Output the (X, Y) coordinate of the center of the cell containing the given text.  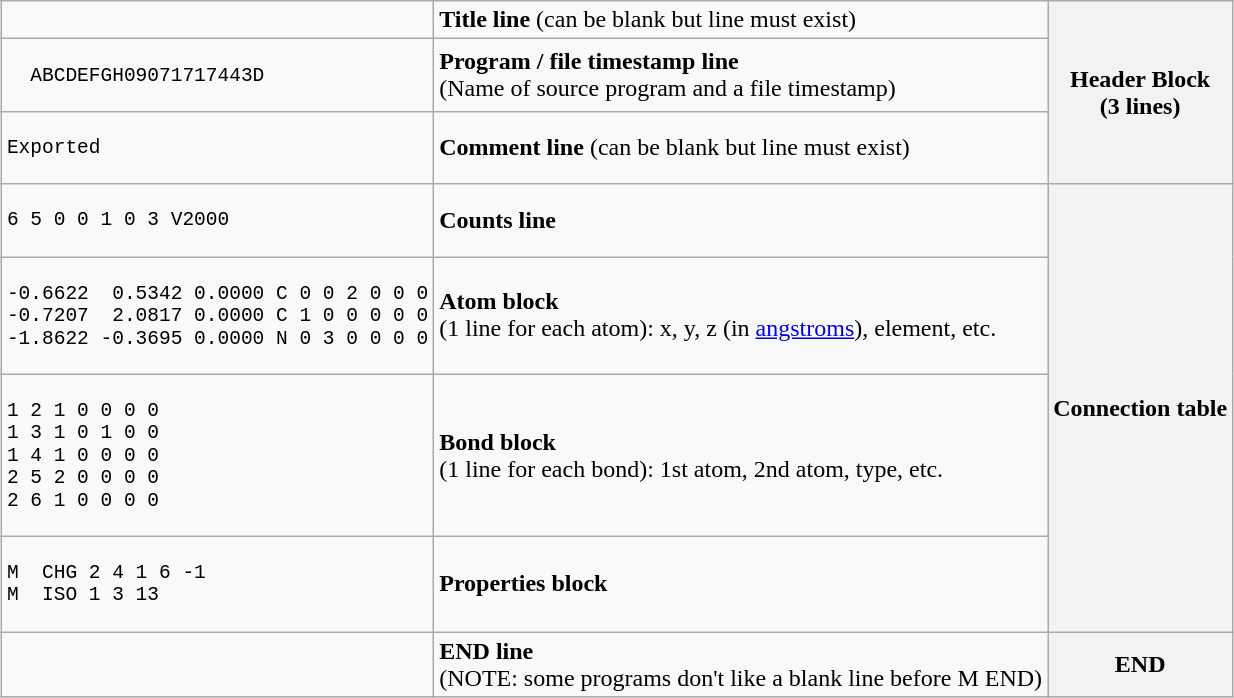
Program / file timestamp line(Name of source program and a file timestamp) (741, 76)
Exported (217, 148)
END (1140, 664)
Atom block(1 line for each atom): x, y, z (in angstroms), element, etc. (741, 315)
ABCDEFGH09071717443D (217, 76)
END line(NOTE: some programs don't like a blank line before M END) (741, 664)
-0.6622 0.5342 0.0000 C 0 0 2 0 0 0-0.7207 2.0817 0.0000 C 1 0 0 0 0 0 -1.8622 -0.3695 0.0000 N 0 3 0 0 0 0 (217, 315)
Counts line (741, 220)
Properties block (741, 584)
6 5 0 0 1 0 3 V2000 (217, 220)
Header Block(3 lines) (1140, 92)
1 2 1 0 0 0 01 3 1 0 1 0 0 1 4 1 0 0 0 0 2 5 2 0 0 0 0 2 6 1 0 0 0 0 (217, 456)
Comment line (can be blank but line must exist) (741, 148)
M CHG 2 4 1 6 -1M ISO 1 3 13 (217, 584)
Connection table (1140, 408)
Title line (can be blank but line must exist) (741, 20)
Bond block(1 line for each bond): 1st atom, 2nd atom, type, etc. (741, 456)
